For the text-containing cell, return its midpoint in [X, Y] coordinate format. 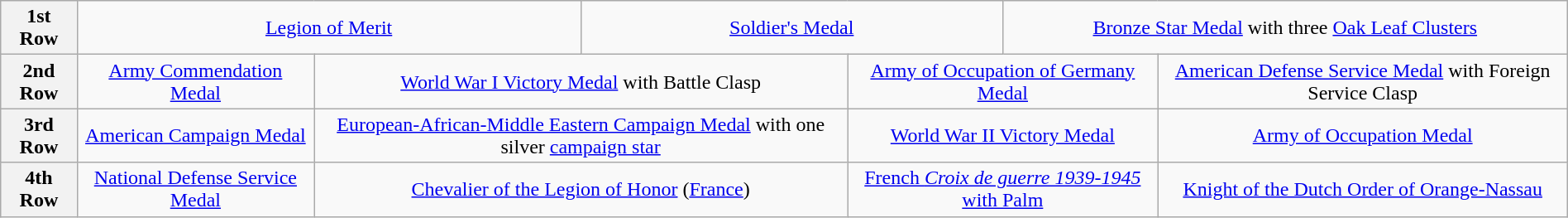
Army of Occupation Medal [1363, 136]
2nd Row [39, 81]
4th Row [39, 189]
French Croix de guerre 1939-1945 with Palm [1002, 189]
World War II Victory Medal [1002, 136]
American Campaign Medal [195, 136]
European-African-Middle Eastern Campaign Medal with one silver campaign star [581, 136]
National Defense Service Medal [195, 189]
1st Row [39, 28]
Chevalier of the Legion of Honor (France) [581, 189]
Army of Occupation of Germany Medal [1002, 81]
Bronze Star Medal with three Oak Leaf Clusters [1285, 28]
American Defense Service Medal with Foreign Service Clasp [1363, 81]
Knight of the Dutch Order of Orange-Nassau [1363, 189]
Legion of Merit [329, 28]
World War I Victory Medal with Battle Clasp [581, 81]
Soldier's Medal [791, 28]
Army Commendation Medal [195, 81]
3rd Row [39, 136]
